Return [x, y] of the center of cell containing provided text 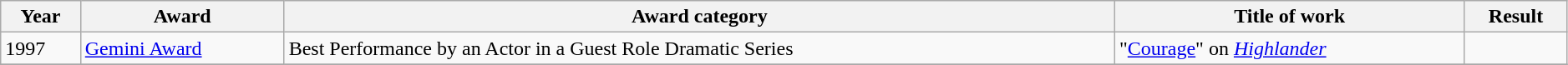
Gemini Award [182, 48]
Year [41, 17]
Award [182, 17]
Award category [699, 17]
"Courage" on Highlander [1289, 48]
Result [1516, 17]
1997 [41, 48]
Title of work [1289, 17]
Best Performance by an Actor in a Guest Role Dramatic Series [699, 48]
